Extract the (x, y) coordinate from the center of the cell holding the provided text.  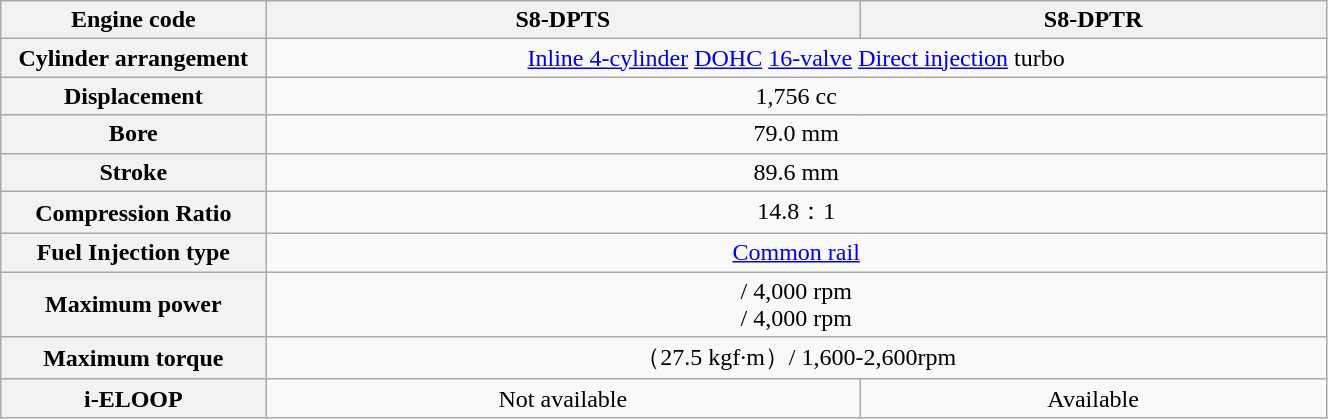
/ 4,000 rpm / 4,000 rpm (796, 304)
Cylinder arrangement (134, 58)
Bore (134, 134)
S8-DPTR (1094, 20)
Not available (563, 398)
14.8：1 (796, 212)
Displacement (134, 96)
Stroke (134, 172)
Common rail (796, 253)
89.6 mm (796, 172)
S8-DPTS (563, 20)
1,756 cc (796, 96)
Inline 4-cylinder DOHC 16-valve Direct injection turbo (796, 58)
Maximum power (134, 304)
Compression Ratio (134, 212)
79.0 mm (796, 134)
Maximum torque (134, 358)
Available (1094, 398)
Engine code (134, 20)
（27.5 kgf·m）/ 1,600-2,600rpm (796, 358)
i-ELOOP (134, 398)
Fuel Injection type (134, 253)
